Detect which cell encompasses the target text, then output its (X, Y) center coordinate. 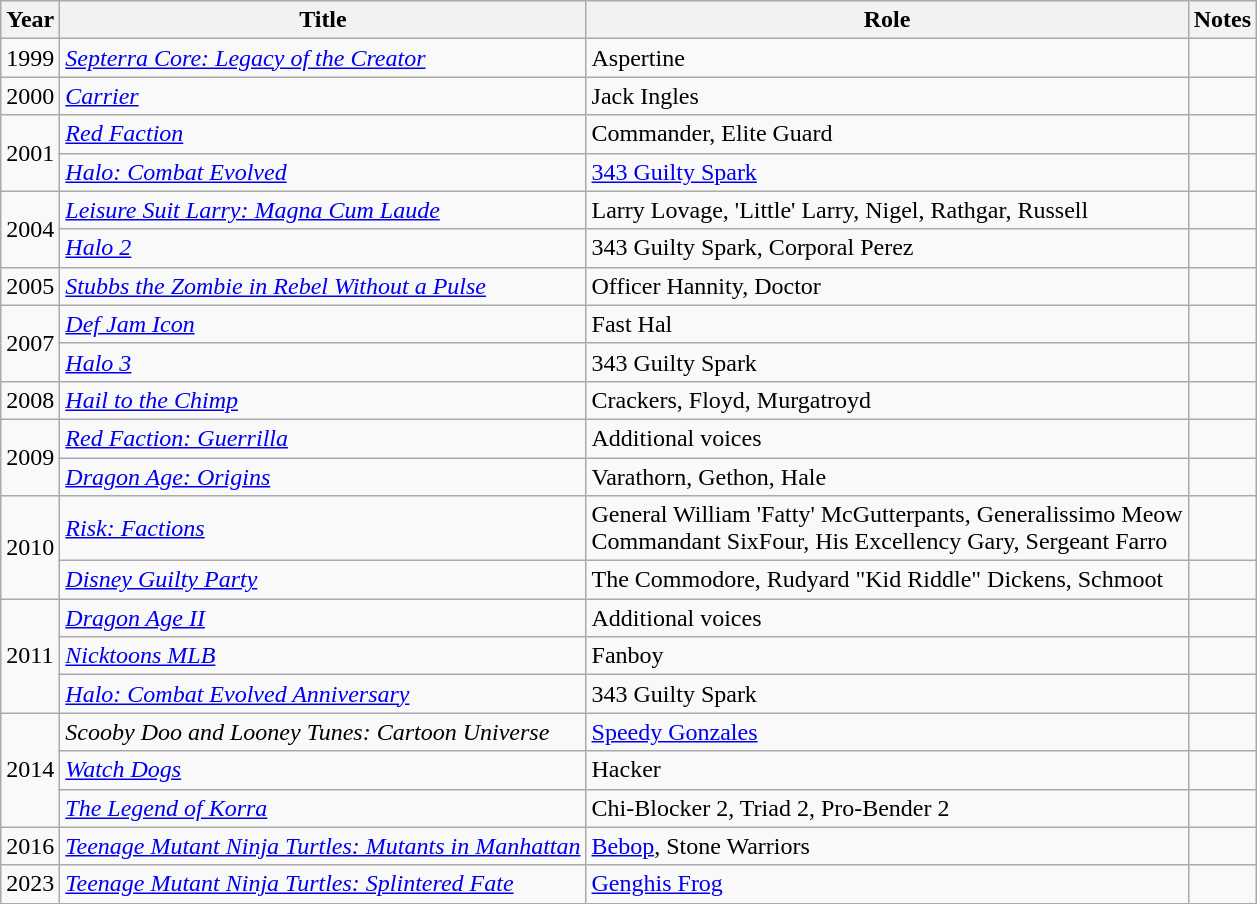
1999 (30, 58)
Halo 2 (323, 248)
2007 (30, 343)
Red Faction (323, 134)
Chi-Blocker 2, Triad 2, Pro-Bender 2 (887, 808)
Bebop, Stone Warriors (887, 846)
Disney Guilty Party (323, 580)
Genghis Frog (887, 884)
Role (887, 20)
2023 (30, 884)
2010 (30, 548)
Speedy Gonzales (887, 732)
2000 (30, 96)
Carrier (323, 96)
Stubbs the Zombie in Rebel Without a Pulse (323, 286)
2014 (30, 770)
Scooby Doo and Looney Tunes: Cartoon Universe (323, 732)
2008 (30, 400)
Septerra Core: Legacy of the Creator (323, 58)
Halo: Combat Evolved Anniversary (323, 694)
Fanboy (887, 656)
The Commodore, Rudyard "Kid Riddle" Dickens, Schmoot (887, 580)
Risk: Factions (323, 528)
2004 (30, 229)
Leisure Suit Larry: Magna Cum Laude (323, 210)
Larry Lovage, 'Little' Larry, Nigel, Rathgar, Russell (887, 210)
Dragon Age II (323, 618)
Teenage Mutant Ninja Turtles: Splintered Fate (323, 884)
Officer Hannity, Doctor (887, 286)
Def Jam Icon (323, 324)
2016 (30, 846)
Nicktoons MLB (323, 656)
2009 (30, 457)
Varathorn, Gethon, Hale (887, 477)
Hacker (887, 770)
Red Faction: Guerrilla (323, 438)
343 Guilty Spark, Corporal Perez (887, 248)
Teenage Mutant Ninja Turtles: Mutants in Manhattan (323, 846)
Halo: Combat Evolved (323, 172)
2011 (30, 656)
Fast Hal (887, 324)
Year (30, 20)
Hail to the Chimp (323, 400)
2001 (30, 153)
General William 'Fatty' McGutterpants, Generalissimo Meow Commandant SixFour, His Excellency Gary, Sergeant Farro (887, 528)
Notes (1222, 20)
Dragon Age: Origins (323, 477)
Jack Ingles (887, 96)
Crackers, Floyd, Murgatroyd (887, 400)
Title (323, 20)
Aspertine (887, 58)
The Legend of Korra (323, 808)
Halo 3 (323, 362)
Commander, Elite Guard (887, 134)
Watch Dogs (323, 770)
2005 (30, 286)
